Output the [x, y] coordinate of the center of the cell containing the given text.  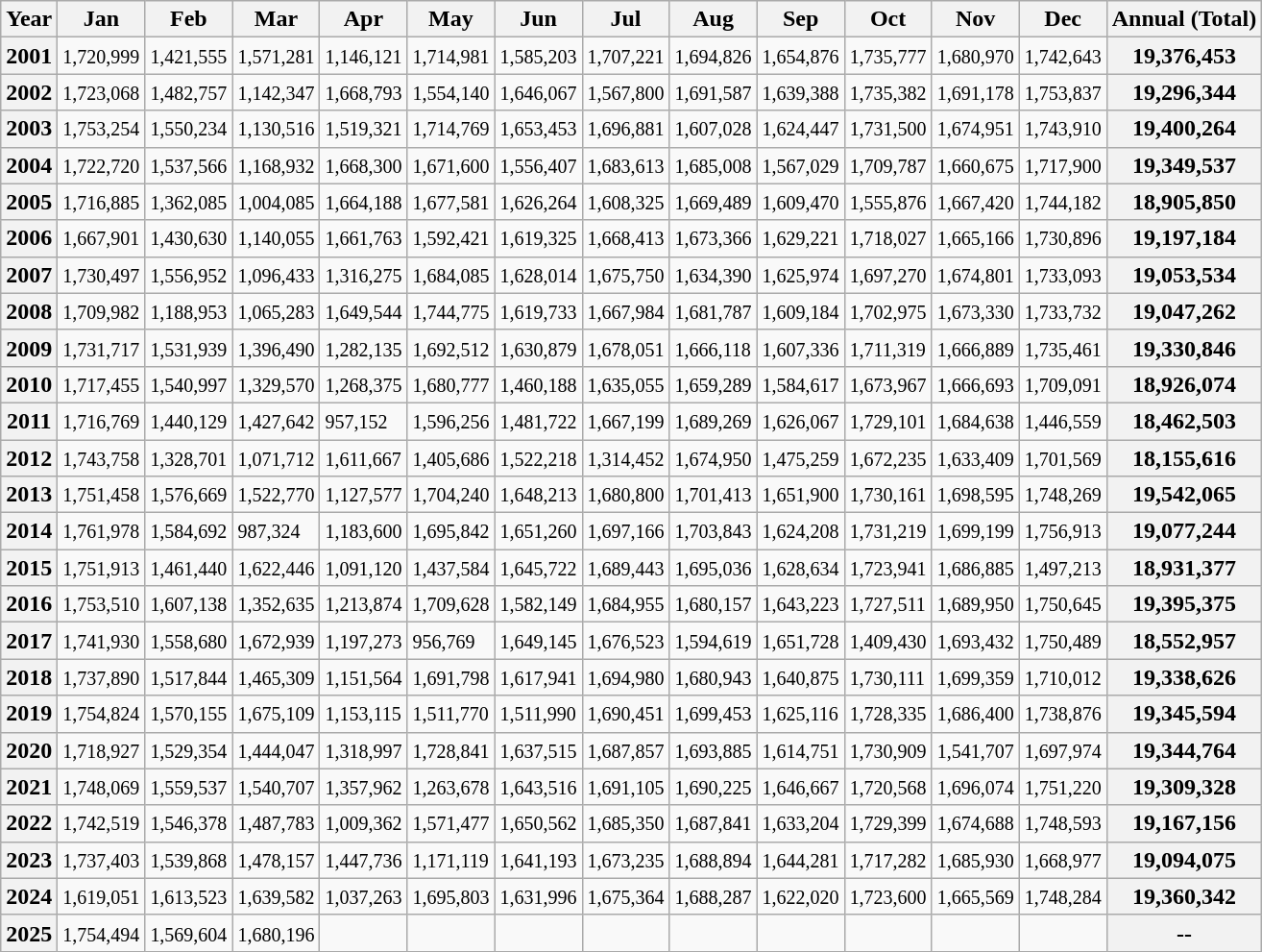
1,748,069 [102, 787]
1,009,362 [363, 823]
1,698,595 [976, 495]
1,690,225 [713, 787]
1,130,516 [277, 129]
1,540,707 [277, 787]
19,344,764 [1184, 750]
1,730,111 [887, 677]
1,619,733 [538, 311]
1,497,213 [1062, 568]
1,691,178 [976, 92]
1,672,939 [277, 641]
1,680,777 [451, 384]
1,633,409 [976, 458]
18,552,957 [1184, 641]
2009 [29, 348]
1,537,566 [188, 165]
1,263,678 [451, 787]
1,667,984 [626, 311]
1,678,051 [626, 348]
1,645,722 [538, 568]
1,694,826 [713, 56]
2013 [29, 495]
Feb [188, 19]
1,729,101 [887, 421]
19,197,184 [1184, 238]
1,684,085 [451, 275]
1,668,793 [363, 92]
1,722,720 [102, 165]
1,554,140 [451, 92]
1,695,842 [451, 531]
1,140,055 [277, 238]
2018 [29, 677]
1,465,309 [277, 677]
19,167,156 [1184, 823]
1,688,287 [713, 896]
1,611,667 [363, 458]
1,609,470 [801, 202]
1,717,455 [102, 384]
19,047,262 [1184, 311]
1,596,256 [451, 421]
-- [1184, 933]
1,699,199 [976, 531]
1,639,388 [801, 92]
1,680,800 [626, 495]
May [451, 19]
1,649,145 [538, 641]
1,362,085 [188, 202]
1,592,421 [451, 238]
1,461,440 [188, 568]
1,447,736 [363, 860]
987,324 [277, 531]
1,316,275 [363, 275]
1,691,105 [626, 787]
1,691,587 [713, 92]
1,686,400 [976, 714]
1,737,403 [102, 860]
1,635,055 [626, 384]
1,680,196 [277, 933]
Nov [976, 19]
1,357,962 [363, 787]
1,666,693 [976, 384]
1,692,512 [451, 348]
2022 [29, 823]
1,667,901 [102, 238]
1,714,981 [451, 56]
1,731,219 [887, 531]
1,716,885 [102, 202]
1,096,433 [277, 275]
18,926,074 [1184, 384]
2005 [29, 202]
1,737,890 [102, 677]
1,619,051 [102, 896]
1,667,199 [626, 421]
1,666,118 [713, 348]
1,617,941 [538, 677]
1,644,281 [801, 860]
1,695,036 [713, 568]
2004 [29, 165]
1,669,489 [713, 202]
1,671,600 [451, 165]
Mar [277, 19]
1,716,769 [102, 421]
1,037,263 [363, 896]
1,522,770 [277, 495]
1,630,879 [538, 348]
1,328,701 [188, 458]
1,517,844 [188, 677]
1,665,569 [976, 896]
1,675,364 [626, 896]
1,697,270 [887, 275]
1,699,453 [713, 714]
1,689,950 [976, 604]
1,742,643 [1062, 56]
2008 [29, 311]
1,754,494 [102, 933]
1,539,868 [188, 860]
1,643,516 [538, 787]
1,666,889 [976, 348]
1,723,941 [887, 568]
1,710,012 [1062, 677]
1,628,014 [538, 275]
1,659,289 [713, 384]
1,730,896 [1062, 238]
1,318,997 [363, 750]
1,550,234 [188, 129]
1,654,876 [801, 56]
1,718,927 [102, 750]
1,168,932 [277, 165]
1,730,909 [887, 750]
1,699,359 [976, 677]
1,314,452 [626, 458]
1,522,218 [538, 458]
1,675,750 [626, 275]
1,730,161 [887, 495]
2019 [29, 714]
2003 [29, 129]
1,607,138 [188, 604]
1,640,875 [801, 677]
1,756,913 [1062, 531]
1,570,155 [188, 714]
1,674,801 [976, 275]
1,637,515 [538, 750]
1,742,519 [102, 823]
19,376,453 [1184, 56]
19,360,342 [1184, 896]
1,751,220 [1062, 787]
1,709,628 [451, 604]
1,720,999 [102, 56]
1,743,910 [1062, 129]
1,475,259 [801, 458]
18,931,377 [1184, 568]
1,731,717 [102, 348]
1,674,688 [976, 823]
2017 [29, 641]
1,685,930 [976, 860]
956,769 [451, 641]
1,744,775 [451, 311]
19,400,264 [1184, 129]
1,687,857 [626, 750]
1,582,149 [538, 604]
1,440,129 [188, 421]
1,481,722 [538, 421]
1,676,523 [626, 641]
1,693,885 [713, 750]
1,460,188 [538, 384]
1,628,634 [801, 568]
Apr [363, 19]
1,409,430 [887, 641]
1,625,974 [801, 275]
957,152 [363, 421]
1,511,770 [451, 714]
1,717,282 [887, 860]
2015 [29, 568]
Jun [538, 19]
1,329,570 [277, 384]
1,709,091 [1062, 384]
1,268,375 [363, 384]
Jan [102, 19]
1,677,581 [451, 202]
1,282,135 [363, 348]
1,624,447 [801, 129]
1,680,970 [976, 56]
1,567,800 [626, 92]
1,576,669 [188, 495]
1,697,166 [626, 531]
1,613,523 [188, 896]
1,673,967 [887, 384]
1,556,952 [188, 275]
1,651,260 [538, 531]
1,571,281 [277, 56]
1,730,497 [102, 275]
2021 [29, 787]
1,396,490 [277, 348]
1,624,208 [801, 531]
1,648,213 [538, 495]
1,696,074 [976, 787]
1,735,461 [1062, 348]
1,748,269 [1062, 495]
1,693,432 [976, 641]
1,643,223 [801, 604]
Jul [626, 19]
1,684,955 [626, 604]
1,567,029 [801, 165]
19,296,344 [1184, 92]
1,531,939 [188, 348]
1,646,667 [801, 787]
1,691,798 [451, 677]
1,197,273 [363, 641]
1,511,990 [538, 714]
18,155,616 [1184, 458]
1,405,686 [451, 458]
1,487,783 [277, 823]
1,711,319 [887, 348]
1,696,881 [626, 129]
1,695,803 [451, 896]
1,761,978 [102, 531]
1,750,489 [1062, 641]
1,540,997 [188, 384]
1,631,996 [538, 896]
1,738,876 [1062, 714]
1,728,335 [887, 714]
1,748,593 [1062, 823]
1,733,093 [1062, 275]
1,709,982 [102, 311]
1,709,787 [887, 165]
1,585,203 [538, 56]
1,444,047 [277, 750]
19,345,594 [1184, 714]
1,651,900 [801, 495]
1,741,930 [102, 641]
1,430,630 [188, 238]
1,634,390 [713, 275]
1,171,119 [451, 860]
1,661,763 [363, 238]
1,701,413 [713, 495]
1,519,321 [363, 129]
1,674,950 [713, 458]
1,427,642 [277, 421]
1,482,757 [188, 92]
1,653,453 [538, 129]
2024 [29, 896]
1,731,500 [887, 129]
1,728,841 [451, 750]
1,714,769 [451, 129]
19,542,065 [1184, 495]
1,569,604 [188, 933]
2011 [29, 421]
1,701,569 [1062, 458]
1,541,707 [976, 750]
18,905,850 [1184, 202]
1,751,458 [102, 495]
1,660,675 [976, 165]
1,702,975 [887, 311]
1,614,751 [801, 750]
1,641,193 [538, 860]
1,748,284 [1062, 896]
2025 [29, 933]
1,559,537 [188, 787]
1,723,068 [102, 92]
1,437,584 [451, 568]
1,668,977 [1062, 860]
1,421,555 [188, 56]
1,685,008 [713, 165]
1,754,824 [102, 714]
1,727,511 [887, 604]
1,065,283 [277, 311]
1,697,974 [1062, 750]
1,146,121 [363, 56]
19,077,244 [1184, 531]
1,142,347 [277, 92]
1,686,885 [976, 568]
1,626,067 [801, 421]
1,717,900 [1062, 165]
1,352,635 [277, 604]
1,608,325 [626, 202]
1,651,728 [801, 641]
1,584,617 [801, 384]
1,689,269 [713, 421]
1,556,407 [538, 165]
1,633,204 [801, 823]
1,687,841 [713, 823]
1,672,235 [887, 458]
Aug [713, 19]
1,665,166 [976, 238]
2006 [29, 238]
19,338,626 [1184, 677]
1,703,843 [713, 531]
1,723,600 [887, 896]
1,683,613 [626, 165]
1,684,638 [976, 421]
1,625,116 [801, 714]
1,694,980 [626, 677]
1,639,582 [277, 896]
1,744,182 [1062, 202]
1,688,894 [713, 860]
1,753,837 [1062, 92]
1,720,568 [887, 787]
1,091,120 [363, 568]
1,690,451 [626, 714]
1,594,619 [713, 641]
1,733,732 [1062, 311]
1,646,067 [538, 92]
Dec [1062, 19]
2001 [29, 56]
1,546,378 [188, 823]
Oct [887, 19]
19,094,075 [1184, 860]
1,675,109 [277, 714]
1,685,350 [626, 823]
1,753,510 [102, 604]
1,743,758 [102, 458]
1,619,325 [538, 238]
19,309,328 [1184, 787]
1,674,951 [976, 129]
1,650,562 [538, 823]
1,673,366 [713, 238]
1,680,157 [713, 604]
1,183,600 [363, 531]
1,555,876 [887, 202]
19,053,534 [1184, 275]
1,446,559 [1062, 421]
19,349,537 [1184, 165]
1,071,712 [277, 458]
1,626,264 [538, 202]
1,729,399 [887, 823]
18,462,503 [1184, 421]
1,127,577 [363, 495]
1,751,913 [102, 568]
1,151,564 [363, 677]
19,330,846 [1184, 348]
1,718,027 [887, 238]
1,704,240 [451, 495]
2002 [29, 92]
1,609,184 [801, 311]
1,664,188 [363, 202]
1,607,336 [801, 348]
1,735,382 [887, 92]
2020 [29, 750]
1,004,085 [277, 202]
Year [29, 19]
1,667,420 [976, 202]
1,188,953 [188, 311]
19,395,375 [1184, 604]
2012 [29, 458]
1,622,446 [277, 568]
1,558,680 [188, 641]
Annual (Total) [1184, 19]
1,622,020 [801, 896]
1,607,028 [713, 129]
1,707,221 [626, 56]
1,753,254 [102, 129]
Sep [801, 19]
1,680,943 [713, 677]
1,668,413 [626, 238]
2010 [29, 384]
1,213,874 [363, 604]
2007 [29, 275]
1,673,330 [976, 311]
2016 [29, 604]
1,681,787 [713, 311]
1,529,354 [188, 750]
1,750,645 [1062, 604]
1,668,300 [363, 165]
1,673,235 [626, 860]
1,584,692 [188, 531]
1,571,477 [451, 823]
1,478,157 [277, 860]
1,689,443 [626, 568]
1,629,221 [801, 238]
1,735,777 [887, 56]
2023 [29, 860]
1,649,544 [363, 311]
1,153,115 [363, 714]
2014 [29, 531]
